From the cell containing the given text, extract its center point as (X, Y) coordinate. 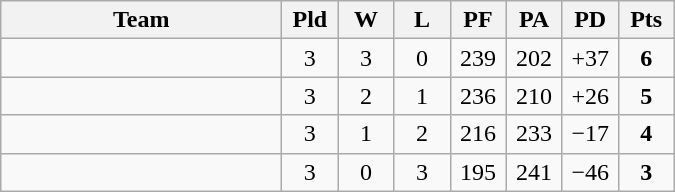
−46 (590, 172)
195 (478, 172)
4 (646, 134)
PF (478, 20)
Team (142, 20)
+37 (590, 58)
202 (534, 58)
L (422, 20)
241 (534, 172)
236 (478, 96)
−17 (590, 134)
233 (534, 134)
Pts (646, 20)
216 (478, 134)
PA (534, 20)
5 (646, 96)
210 (534, 96)
+26 (590, 96)
W (366, 20)
PD (590, 20)
239 (478, 58)
Pld (310, 20)
6 (646, 58)
